Scan for the cell matching the given text and deliver its [x, y] coordinate at center. 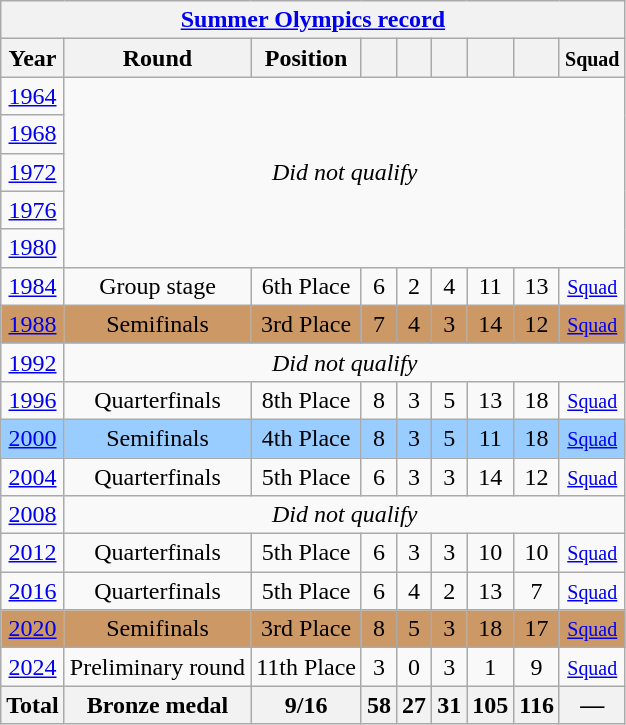
2020 [33, 629]
9 [537, 667]
Group stage [157, 286]
2024 [33, 667]
Total [33, 705]
1976 [33, 210]
1988 [33, 324]
2012 [33, 553]
8th Place [306, 400]
9/16 [306, 705]
2000 [33, 438]
1980 [33, 248]
2004 [33, 477]
1992 [33, 362]
4th Place [306, 438]
58 [378, 705]
Position [306, 58]
2016 [33, 591]
27 [414, 705]
1 [490, 667]
17 [537, 629]
Summer Olympics record [313, 20]
— [592, 705]
Round [157, 58]
0 [414, 667]
Bronze medal [157, 705]
Year [33, 58]
105 [490, 705]
31 [450, 705]
2008 [33, 515]
1996 [33, 400]
1972 [33, 172]
1984 [33, 286]
11th Place [306, 667]
1968 [33, 134]
1964 [33, 96]
116 [537, 705]
6th Place [306, 286]
Preliminary round [157, 667]
